Extract the (X, Y) coordinate from the center of the cell holding the provided text.  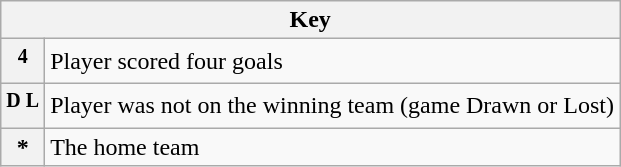
Key (310, 20)
Player was not on the winning team (game Drawn or Lost) (332, 106)
4 (23, 62)
D L (23, 106)
* (23, 147)
Player scored four goals (332, 62)
The home team (332, 147)
